Scan for the cell matching the given text and deliver its (x, y) coordinate at center. 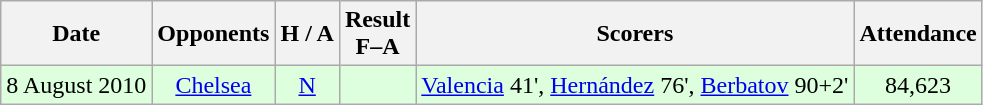
N (307, 85)
Valencia 41', Hernández 76', Berbatov 90+2' (635, 85)
Date (76, 34)
Scorers (635, 34)
Attendance (918, 34)
Chelsea (214, 85)
H / A (307, 34)
84,623 (918, 85)
Opponents (214, 34)
8 August 2010 (76, 85)
ResultF–A (377, 34)
